Capture the cell that displays the provided text and extract its [X, Y] central coordinate. 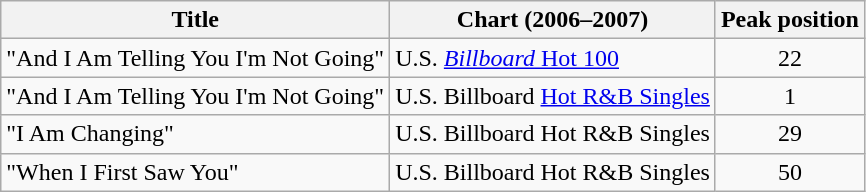
50 [790, 172]
22 [790, 58]
Peak position [790, 20]
1 [790, 96]
Chart (2006–2007) [553, 20]
U.S. Billboard Hot 100 [553, 58]
"When I First Saw You" [196, 172]
29 [790, 134]
"I Am Changing" [196, 134]
Title [196, 20]
